For the text-containing cell, return its midpoint in (x, y) coordinate format. 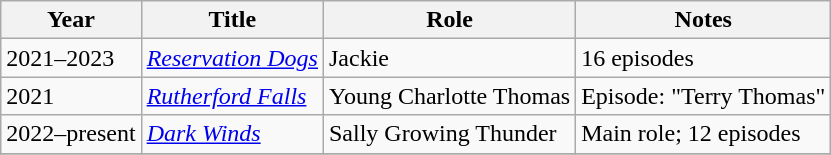
Young Charlotte Thomas (449, 96)
Title (232, 20)
Episode: "Terry Thomas" (704, 96)
Dark Winds (232, 134)
2022–present (71, 134)
2021 (71, 96)
Main role; 12 episodes (704, 134)
16 episodes (704, 58)
Notes (704, 20)
Jackie (449, 58)
Role (449, 20)
Rutherford Falls (232, 96)
Year (71, 20)
Reservation Dogs (232, 58)
2021–2023 (71, 58)
Sally Growing Thunder (449, 134)
